Find where the given text appears and provide that cell's center as (X, Y) coordinate. 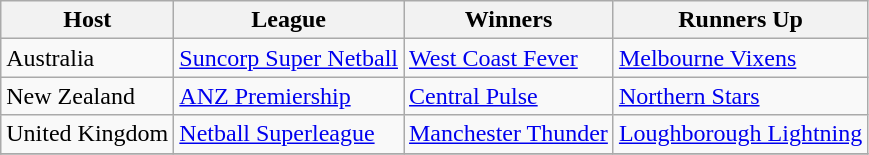
Central Pulse (509, 96)
Manchester Thunder (509, 134)
Netball Superleague (289, 134)
West Coast Fever (509, 58)
League (289, 20)
Host (88, 20)
Melbourne Vixens (740, 58)
United Kingdom (88, 134)
Suncorp Super Netball (289, 58)
New Zealand (88, 96)
Runners Up (740, 20)
ANZ Premiership (289, 96)
Winners (509, 20)
Loughborough Lightning (740, 134)
Northern Stars (740, 96)
Australia (88, 58)
